Capture the cell that displays the provided text and extract its (x, y) central coordinate. 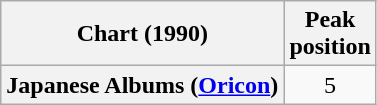
Peak position (330, 34)
Japanese Albums (Oricon) (142, 85)
5 (330, 85)
Chart (1990) (142, 34)
